Output the [x, y] coordinate of the center of the cell containing the given text.  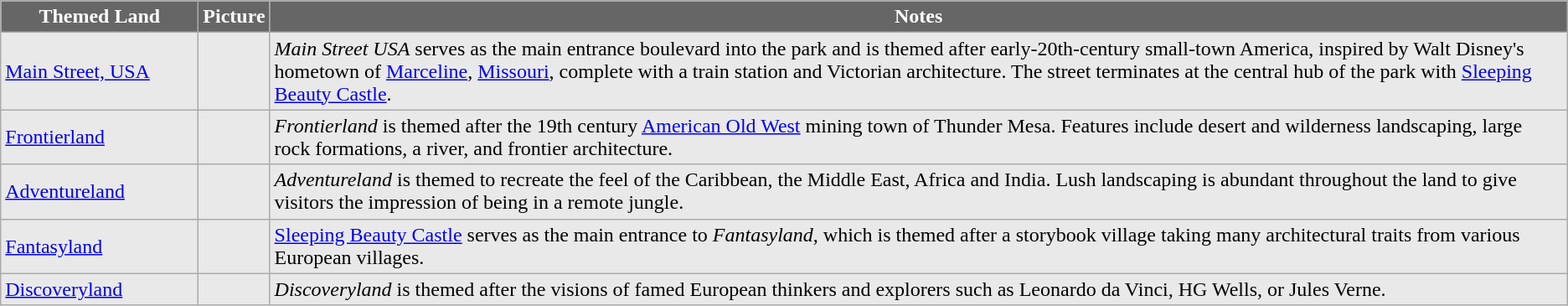
Discoveryland is themed after the visions of famed European thinkers and explorers such as Leonardo da Vinci, HG Wells, or Jules Verne. [918, 289]
Themed Land [100, 17]
Notes [918, 17]
Main Street, USA [100, 71]
Frontierland [100, 137]
Picture [235, 17]
Fantasyland [100, 246]
Adventureland [100, 191]
Discoveryland [100, 289]
